Capture the cell that displays the provided text and extract its (X, Y) central coordinate. 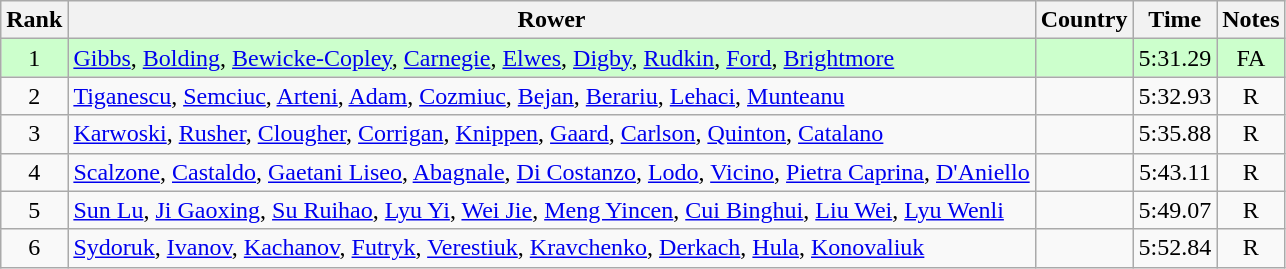
Sun Lu, Ji Gaoxing, Su Ruihao, Lyu Yi, Wei Jie, Meng Yincen, Cui Binghui, Liu Wei, Lyu Wenli (552, 210)
Tiganescu, Semciuc, Arteni, Adam, Cozmiuc, Bejan, Berariu, Lehaci, Munteanu (552, 96)
Scalzone, Castaldo, Gaetani Liseo, Abagnale, Di Costanzo, Lodo, Vicino, Pietra Caprina, D'Aniello (552, 172)
6 (34, 248)
Rank (34, 20)
5:31.29 (1175, 58)
Sydoruk, Ivanov, Kachanov, Futryk, Verestiuk, Kravchenko, Derkach, Hula, Konovaliuk (552, 248)
5:49.07 (1175, 210)
5:52.84 (1175, 248)
5:32.93 (1175, 96)
3 (34, 134)
Karwoski, Rusher, Clougher, Corrigan, Knippen, Gaard, Carlson, Quinton, Catalano (552, 134)
Time (1175, 20)
5:43.11 (1175, 172)
Notes (1251, 20)
4 (34, 172)
2 (34, 96)
1 (34, 58)
Rower (552, 20)
5:35.88 (1175, 134)
Country (1084, 20)
Gibbs, Bolding, Bewicke-Copley, Carnegie, Elwes, Digby, Rudkin, Ford, Brightmore (552, 58)
FA (1251, 58)
5 (34, 210)
